Extract the [x, y] coordinate from the center of the cell holding the provided text.  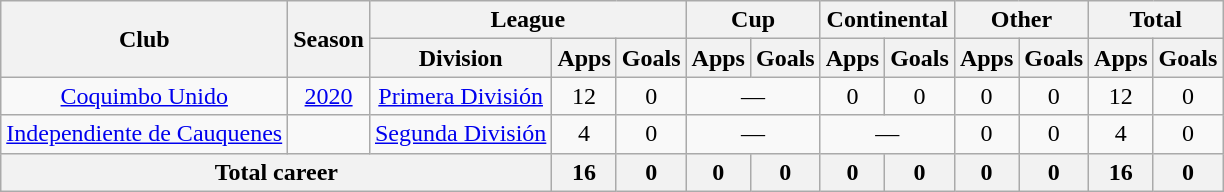
Coquimbo Unido [144, 96]
Independiente de Cauquenes [144, 134]
Total career [276, 172]
League [528, 20]
Other [1021, 20]
Division [460, 58]
Continental [887, 20]
Total [1156, 20]
Cup [753, 20]
2020 [329, 96]
Primera División [460, 96]
Club [144, 39]
Segunda División [460, 134]
Season [329, 39]
